Return the (X, Y) coordinate for the center point of the cell that contains the specified text.  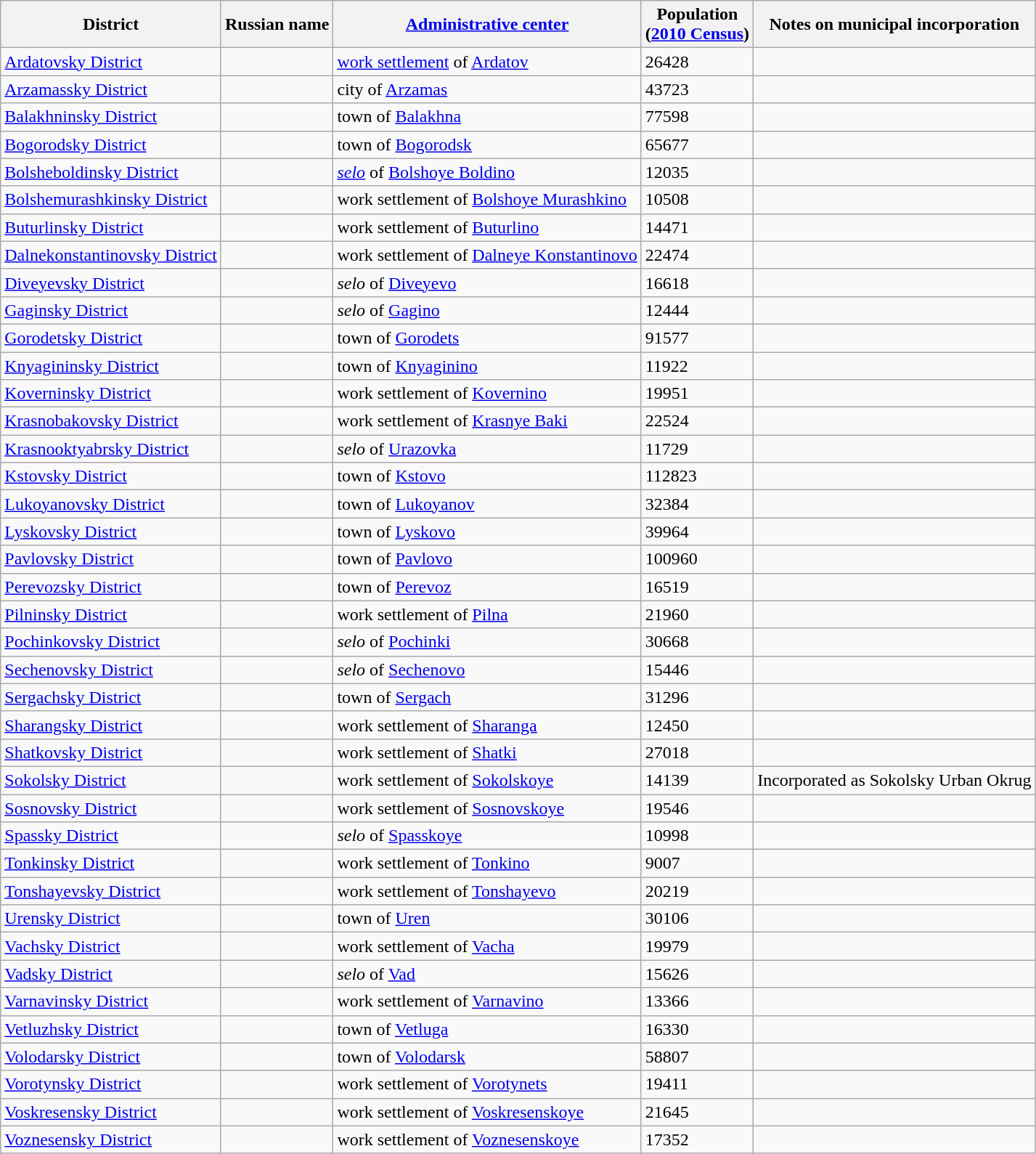
39964 (697, 532)
12035 (697, 172)
Ardatovsky District (111, 62)
11922 (697, 365)
9007 (697, 864)
112823 (697, 476)
work settlement of Kovernino (487, 394)
21960 (697, 614)
Krasnobakovsky District (111, 421)
work settlement of Tonkino (487, 864)
Shatkovsky District (111, 752)
21645 (697, 1112)
19979 (697, 946)
Urensky District (111, 919)
town of Lyskovo (487, 532)
Russian name (277, 25)
19951 (697, 394)
15626 (697, 974)
Gaginsky District (111, 310)
27018 (697, 752)
selo of Gagino (487, 310)
22524 (697, 421)
District (111, 25)
20219 (697, 891)
work settlement of Krasnye Baki (487, 421)
town of Vetluga (487, 1029)
26428 (697, 62)
town of Uren (487, 919)
100960 (697, 559)
town of Bogorodsk (487, 145)
work settlement of Vacha (487, 946)
Sharangsky District (111, 725)
work settlement of Tonshayevo (487, 891)
town of Knyaginino (487, 365)
Vetluzhsky District (111, 1029)
Pochinkovsky District (111, 642)
16618 (697, 283)
Pavlovsky District (111, 559)
Buturlinsky District (111, 227)
work settlement of Sokolskoye (487, 780)
work settlement of Vorotynets (487, 1084)
Pilninsky District (111, 614)
Tonkinsky District (111, 864)
10508 (697, 200)
work settlement of Dalneye Konstantinovo (487, 255)
selo of Urazovka (487, 449)
work settlement of Voskresenskoye (487, 1112)
14139 (697, 780)
town of Kstovo (487, 476)
Notes on municipal incorporation (894, 25)
Spassky District (111, 836)
Gorodetsky District (111, 338)
12450 (697, 725)
town of Sergach (487, 697)
Vorotynsky District (111, 1084)
town of Lukoyanov (487, 504)
work settlement of Pilna (487, 614)
Balakhninsky District (111, 117)
58807 (697, 1057)
43723 (697, 89)
91577 (697, 338)
65677 (697, 145)
Incorporated as Sokolsky Urban Okrug (894, 780)
work settlement of Ardatov (487, 62)
Kstovsky District (111, 476)
town of Gorodets (487, 338)
Sosnovsky District (111, 808)
16519 (697, 587)
work settlement of Bolshoye Murashkino (487, 200)
30668 (697, 642)
Bogorodsky District (111, 145)
selo of Diveyevo (487, 283)
work settlement of Varnavino (487, 1001)
city of Arzamas (487, 89)
Bolsheboldinsky District (111, 172)
Knyagininsky District (111, 365)
Vachsky District (111, 946)
77598 (697, 117)
Lyskovsky District (111, 532)
17352 (697, 1139)
Sergachsky District (111, 697)
Sechenovsky District (111, 670)
14471 (697, 227)
19411 (697, 1084)
Varnavinsky District (111, 1001)
Population(2010 Census) (697, 25)
10998 (697, 836)
selo of Pochinki (487, 642)
19546 (697, 808)
31296 (697, 697)
town of Perevoz (487, 587)
selo of Bolshoye Boldino (487, 172)
Tonshayevsky District (111, 891)
Volodarsky District (111, 1057)
work settlement of Sharanga (487, 725)
work settlement of Shatki (487, 752)
Lukoyanovsky District (111, 504)
Bolshemurashkinsky District (111, 200)
town of Volodarsk (487, 1057)
Dalnekonstantinovsky District (111, 255)
13366 (697, 1001)
Arzamassky District (111, 89)
Diveyevsky District (111, 283)
Vadsky District (111, 974)
15446 (697, 670)
selo of Vad (487, 974)
30106 (697, 919)
Krasnooktyabrsky District (111, 449)
Administrative center (487, 25)
Voskresensky District (111, 1112)
22474 (697, 255)
town of Pavlovo (487, 559)
Koverninsky District (111, 394)
selo of Sechenovo (487, 670)
work settlement of Buturlino (487, 227)
16330 (697, 1029)
11729 (697, 449)
selo of Spasskoye (487, 836)
work settlement of Sosnovskoye (487, 808)
town of Balakhna (487, 117)
Perevozsky District (111, 587)
32384 (697, 504)
12444 (697, 310)
Sokolsky District (111, 780)
work settlement of Voznesenskoye (487, 1139)
Voznesensky District (111, 1139)
